Identify which cell holds the provided text, then report its [X, Y] central coordinate. 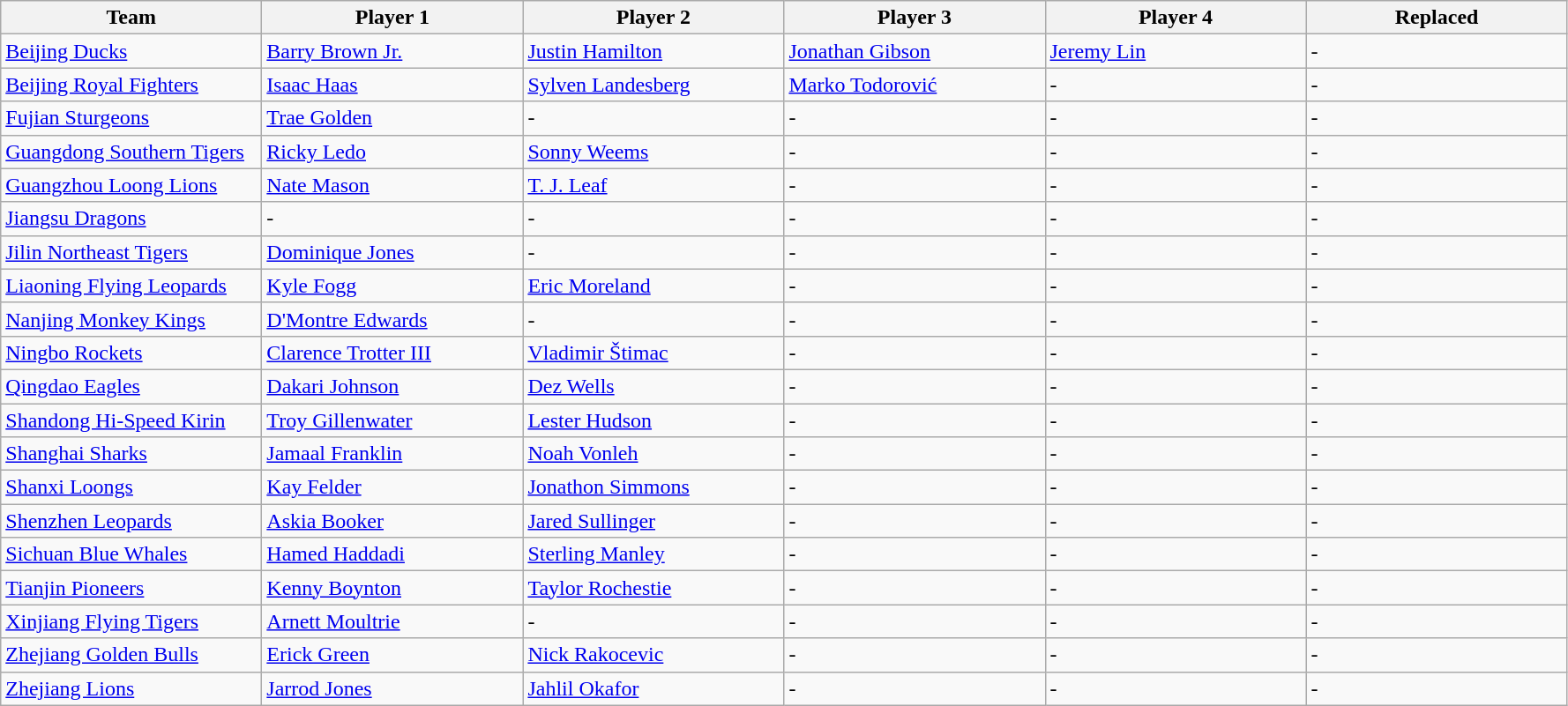
Replaced [1437, 18]
Team [131, 18]
Sylven Landesberg [653, 85]
Shandong Hi-Speed Kirin [131, 420]
Kyle Fogg [392, 286]
Sichuan Blue Whales [131, 554]
Jonathan Gibson [915, 51]
Fujian Sturgeons [131, 118]
Jamaal Franklin [392, 454]
Erick Green [392, 655]
Shenzhen Leopards [131, 521]
Tianjin Pioneers [131, 588]
Zhejiang Golden Bulls [131, 655]
Noah Vonleh [653, 454]
Ricky Ledo [392, 152]
Qingdao Eagles [131, 386]
Guangdong Southern Tigers [131, 152]
Player 2 [653, 18]
Zhejiang Lions [131, 688]
Beijing Ducks [131, 51]
Dominique Jones [392, 252]
Eric Moreland [653, 286]
Nate Mason [392, 185]
Jiangsu Dragons [131, 219]
Xinjiang Flying Tigers [131, 621]
Taylor Rochestie [653, 588]
Beijing Royal Fighters [131, 85]
Jeremy Lin [1176, 51]
Jarrod Jones [392, 688]
Barry Brown Jr. [392, 51]
Jahlil Okafor [653, 688]
Nick Rakocevic [653, 655]
Jilin Northeast Tigers [131, 252]
D'Montre Edwards [392, 319]
Player 3 [915, 18]
Isaac Haas [392, 85]
Player 1 [392, 18]
Troy Gillenwater [392, 420]
Player 4 [1176, 18]
Clarence Trotter III [392, 353]
Shanghai Sharks [131, 454]
Dakari Johnson [392, 386]
Kay Felder [392, 487]
Liaoning Flying Leopards [131, 286]
Ningbo Rockets [131, 353]
Jonathon Simmons [653, 487]
Guangzhou Loong Lions [131, 185]
Dez Wells [653, 386]
Lester Hudson [653, 420]
Vladimir Štimac [653, 353]
T. J. Leaf [653, 185]
Sonny Weems [653, 152]
Hamed Haddadi [392, 554]
Kenny Boynton [392, 588]
Arnett Moultrie [392, 621]
Justin Hamilton [653, 51]
Marko Todorović [915, 85]
Askia Booker [392, 521]
Trae Golden [392, 118]
Sterling Manley [653, 554]
Shanxi Loongs [131, 487]
Jared Sullinger [653, 521]
Nanjing Monkey Kings [131, 319]
